Extract the (X, Y) coordinate from the center of the cell holding the provided text.  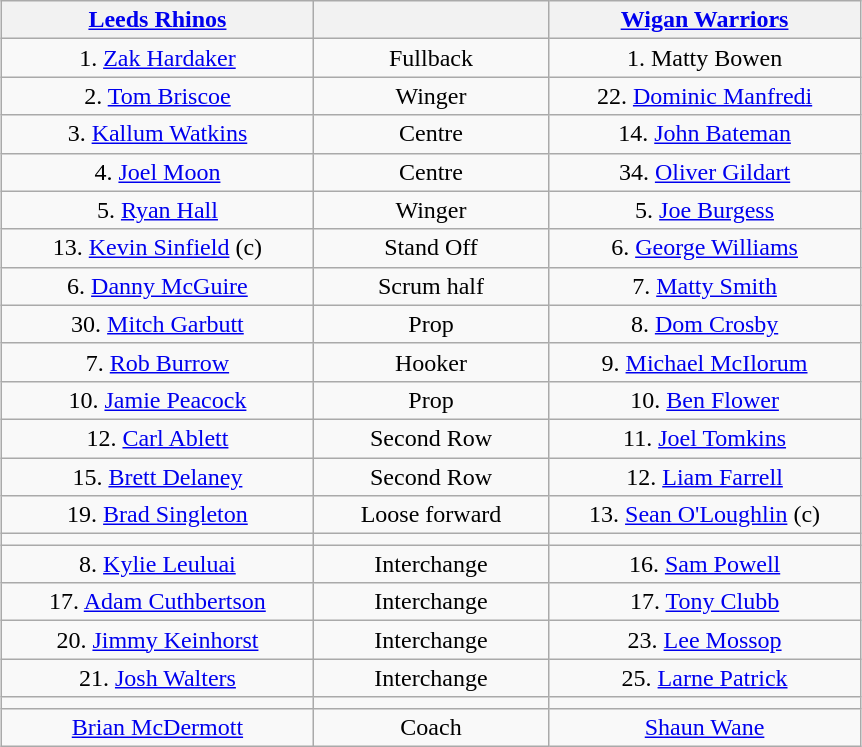
4. Joel Moon (158, 172)
22. Dominic Manfredi (704, 96)
Coach (431, 727)
17. Tony Clubb (704, 602)
9. Michael McIlorum (704, 362)
19. Brad Singleton (158, 515)
23. Lee Mossop (704, 640)
30. Mitch Garbutt (158, 324)
13. Sean O'Loughlin (c) (704, 515)
Loose forward (431, 515)
20. Jimmy Keinhorst (158, 640)
15. Brett Delaney (158, 477)
Leeds Rhinos (158, 20)
Scrum half (431, 286)
Shaun Wane (704, 727)
14. John Bateman (704, 134)
Stand Off (431, 248)
16. Sam Powell (704, 564)
Brian McDermott (158, 727)
1. Zak Hardaker (158, 58)
34. Oliver Gildart (704, 172)
10. Jamie Peacock (158, 400)
12. Liam Farrell (704, 477)
7. Matty Smith (704, 286)
Fullback (431, 58)
6. Danny McGuire (158, 286)
21. Josh Walters (158, 678)
6. George Williams (704, 248)
Wigan Warriors (704, 20)
1. Matty Bowen (704, 58)
8. Kylie Leuluai (158, 564)
2. Tom Briscoe (158, 96)
13. Kevin Sinfield (c) (158, 248)
8. Dom Crosby (704, 324)
12. Carl Ablett (158, 438)
11. Joel Tomkins (704, 438)
5. Ryan Hall (158, 210)
10. Ben Flower (704, 400)
25. Larne Patrick (704, 678)
17. Adam Cuthbertson (158, 602)
3. Kallum Watkins (158, 134)
7. Rob Burrow (158, 362)
5. Joe Burgess (704, 210)
Hooker (431, 362)
